Capture the cell that displays the provided text and extract its (x, y) central coordinate. 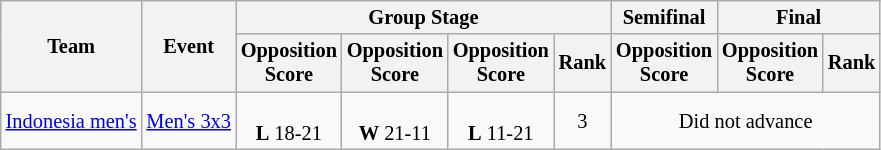
Semifinal (664, 17)
L 11-21 (501, 121)
Indonesia men's (72, 121)
Men's 3x3 (188, 121)
Did not advance (746, 121)
3 (582, 121)
Event (188, 46)
Group Stage (424, 17)
Final (798, 17)
L 18-21 (289, 121)
Team (72, 46)
W 21-11 (395, 121)
